Return the (x, y) coordinate for the center point of the cell that contains the specified text.  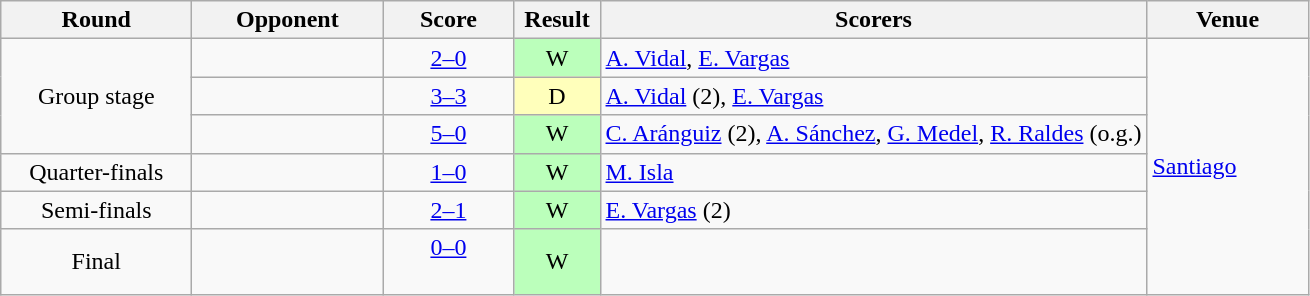
C. Aránguiz (2), A. Sánchez, G. Medel, R. Raldes (o.g.) (874, 134)
2–0 (448, 58)
D (557, 96)
Score (448, 20)
3–3 (448, 96)
E. Vargas (2) (874, 210)
Result (557, 20)
Round (96, 20)
A. Vidal, E. Vargas (874, 58)
Opponent (288, 20)
0–0 (448, 262)
1–0 (448, 172)
2–1 (448, 210)
Semi-finals (96, 210)
Group stage (96, 96)
Santiago (1228, 166)
Venue (1228, 20)
Scorers (874, 20)
Final (96, 262)
M. Isla (874, 172)
Quarter-finals (96, 172)
5–0 (448, 134)
A. Vidal (2), E. Vargas (874, 96)
